Return the (X, Y) coordinate for the center point of the cell that contains the specified text.  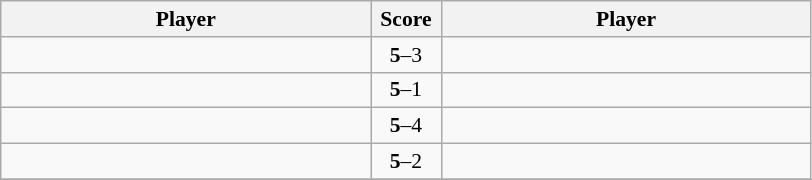
5–2 (406, 162)
Score (406, 19)
5–3 (406, 55)
5–4 (406, 126)
5–1 (406, 90)
